Provide the (X, Y) coordinate of the cell's center where the given text is located.  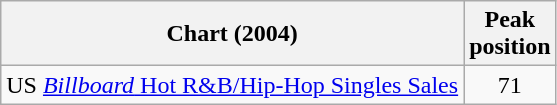
US Billboard Hot R&B/Hip-Hop Singles Sales (232, 85)
Chart (2004) (232, 34)
Peakposition (510, 34)
71 (510, 85)
